Locate the cell with the specified text and output its (X, Y) center coordinate. 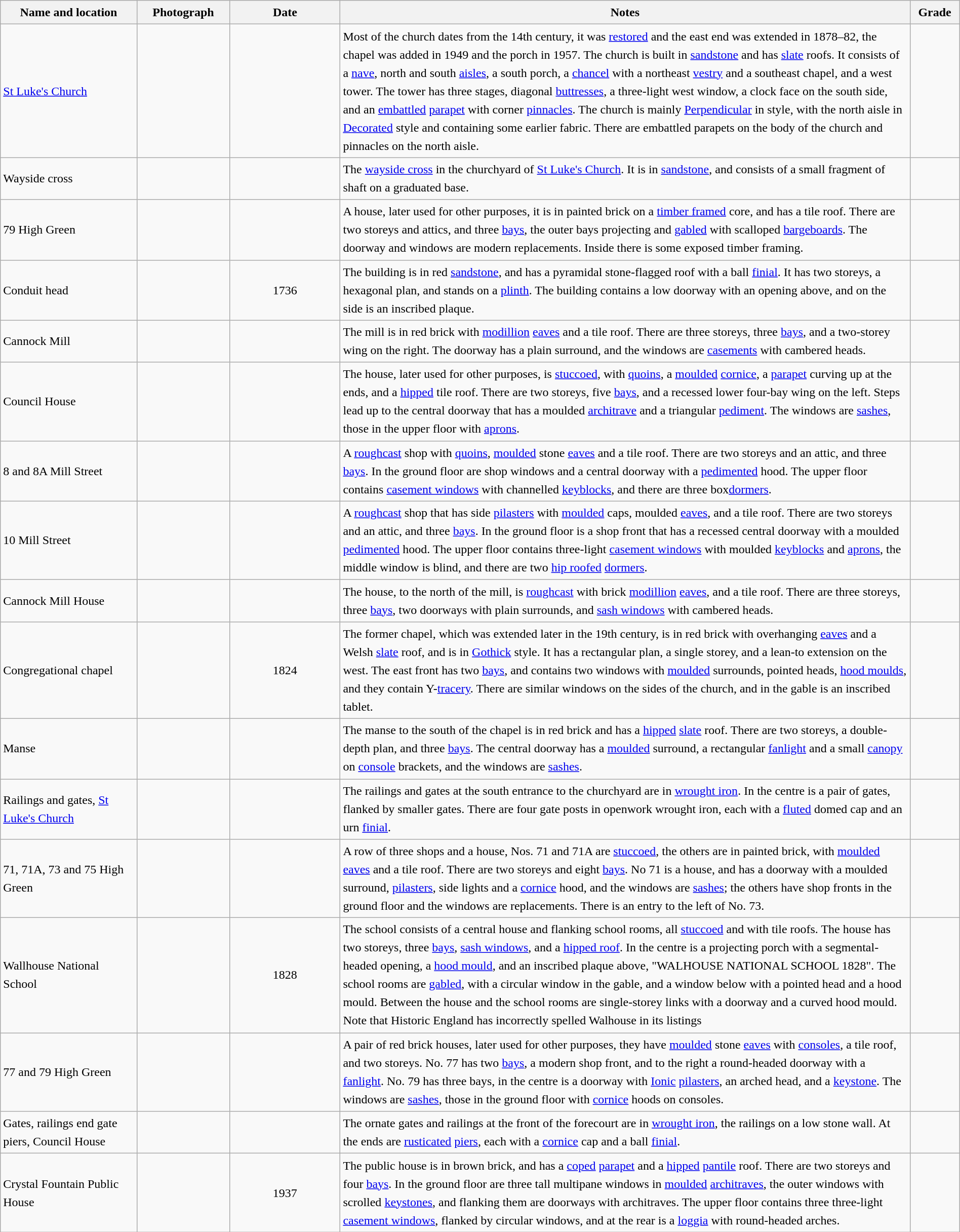
1828 (285, 976)
Manse (69, 749)
Congregational chapel (69, 670)
Photograph (183, 12)
St Luke's Church (69, 91)
1824 (285, 670)
Cannock Mill House (69, 601)
10 Mill Street (69, 540)
Railings and gates, St Luke's Church (69, 810)
Date (285, 12)
8 and 8A Mill Street (69, 471)
Gates, railings end gate piers, Council House (69, 1133)
71, 71A, 73 and 75 High Green (69, 878)
Conduit head (69, 290)
Name and location (69, 12)
Crystal Fountain Public House (69, 1192)
Notes (625, 12)
Wallhouse National School (69, 976)
Wayside cross (69, 178)
Grade (935, 12)
1937 (285, 1192)
The wayside cross in the churchyard of St Luke's Church. It is in sandstone, and consists of a small fragment of shaft on a graduated base. (625, 178)
79 High Green (69, 230)
1736 (285, 290)
77 and 79 High Green (69, 1072)
Council House (69, 401)
Cannock Mill (69, 341)
